Locate the cell with the specified text and output its (X, Y) center coordinate. 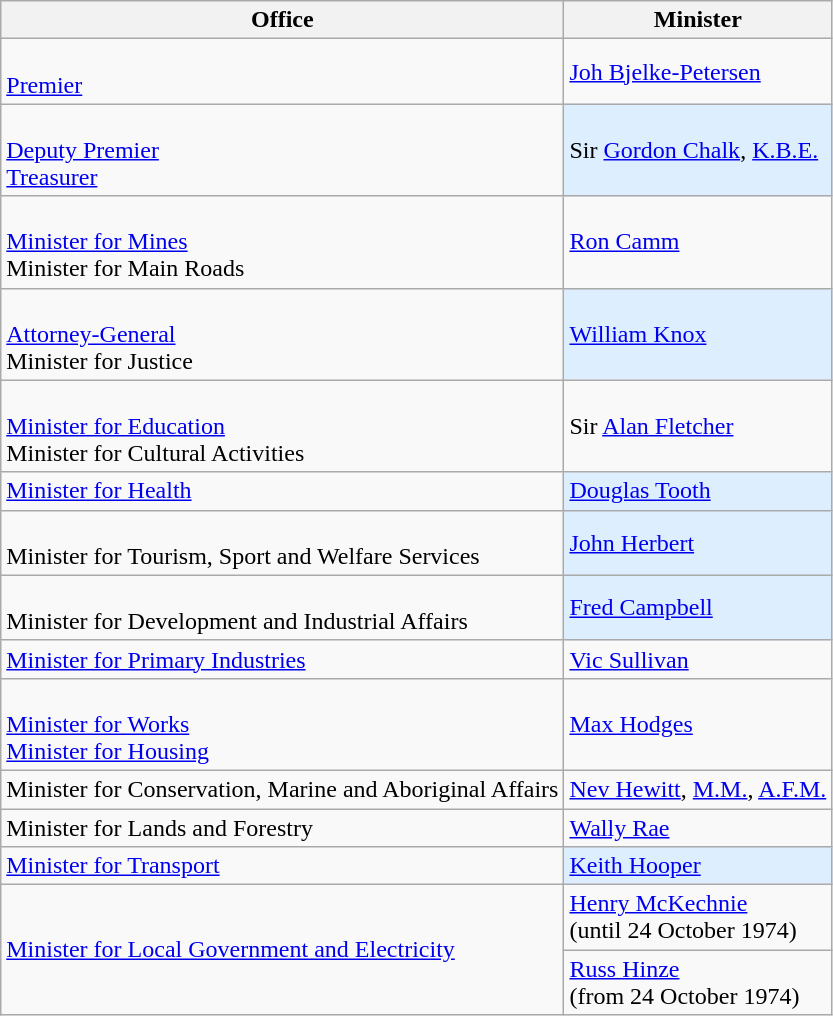
William Knox (698, 334)
Keith Hooper (698, 866)
Minister for Development and Industrial Affairs (282, 608)
Max Hodges (698, 724)
Minister for Local Government and Electricity (282, 950)
Douglas Tooth (698, 491)
Nev Hewitt, M.M., A.F.M. (698, 789)
Office (282, 20)
Attorney-General Minister for Justice (282, 334)
Minister for Conservation, Marine and Aboriginal Affairs (282, 789)
Minister for Mines Minister for Main Roads (282, 242)
Henry McKechnie(until 24 October 1974) (698, 918)
Minister for Health (282, 491)
Minister for Primary Industries (282, 659)
John Herbert (698, 542)
Minister for Transport (282, 866)
Sir Alan Fletcher (698, 426)
Minister for Works Minister for Housing (282, 724)
Minister for Education Minister for Cultural Activities (282, 426)
Joh Bjelke-Petersen (698, 72)
Deputy Premier Treasurer (282, 150)
Russ Hinze(from 24 October 1974) (698, 982)
Minister for Lands and Forestry (282, 827)
Minister (698, 20)
Wally Rae (698, 827)
Premier (282, 72)
Ron Camm (698, 242)
Sir Gordon Chalk, K.B.E. (698, 150)
Minister for Tourism, Sport and Welfare Services (282, 542)
Fred Campbell (698, 608)
Vic Sullivan (698, 659)
